Provide the [X, Y] coordinate of the cell's center where the given text is located.  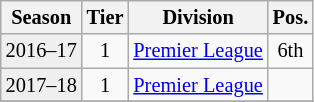
6th [290, 51]
2016–17 [42, 51]
Pos. [290, 17]
Tier [106, 17]
Division [198, 17]
2017–18 [42, 85]
Season [42, 17]
